Output the [X, Y] coordinate of the center of the cell containing the given text.  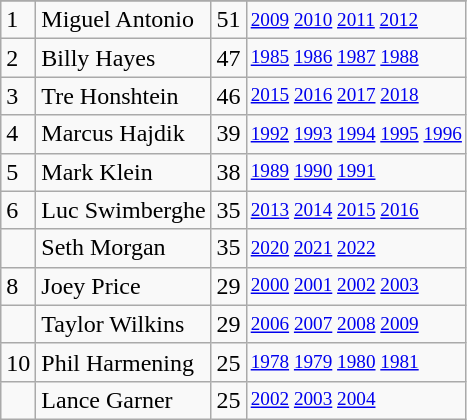
5 [18, 172]
2006 2007 2008 2009 [356, 324]
1989 1990 1991 [356, 172]
46 [228, 96]
2020 2021 2022 [356, 248]
8 [18, 286]
2013 2014 2015 2016 [356, 210]
Miguel Antonio [124, 20]
51 [228, 20]
Tre Honshtein [124, 96]
2 [18, 58]
Seth Morgan [124, 248]
Taylor Wilkins [124, 324]
2009 2010 2011 2012 [356, 20]
Lance Garner [124, 400]
47 [228, 58]
2015 2016 2017 2018 [356, 96]
Joey Price [124, 286]
39 [228, 134]
1978 1979 1980 1981 [356, 362]
2002 2003 2004 [356, 400]
1 [18, 20]
1985 1986 1987 1988 [356, 58]
Mark Klein [124, 172]
10 [18, 362]
6 [18, 210]
1992 1993 1994 1995 1996 [356, 134]
Marcus Hajdik [124, 134]
Luc Swimberghe [124, 210]
Phil Harmening [124, 362]
Billy Hayes [124, 58]
2000 2001 2002 2003 [356, 286]
38 [228, 172]
4 [18, 134]
3 [18, 96]
